Search for the cell housing the specified text and yield its (X, Y) center coordinate. 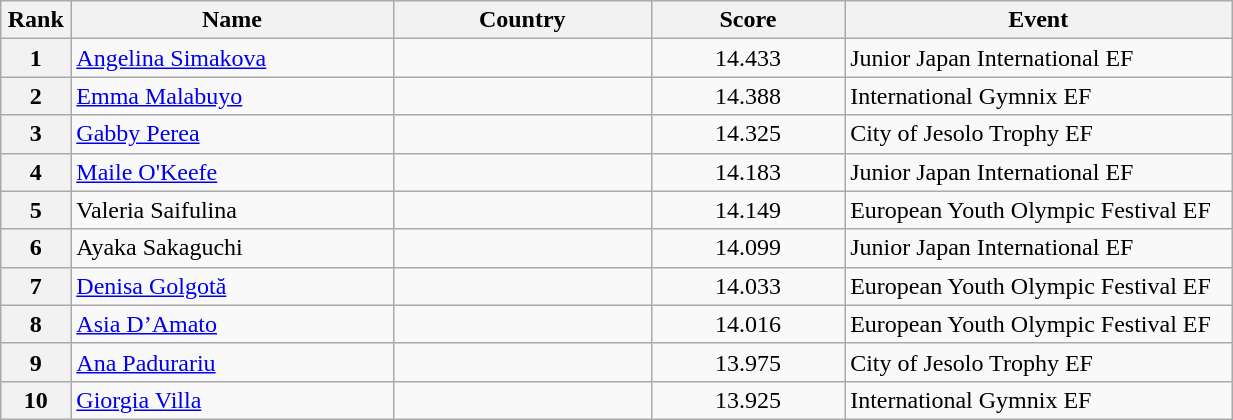
14.033 (748, 286)
Ayaka Sakaguchi (232, 248)
Name (232, 20)
14.325 (748, 134)
Country (522, 20)
10 (36, 400)
1 (36, 58)
Angelina Simakova (232, 58)
13.975 (748, 362)
14.183 (748, 172)
8 (36, 324)
7 (36, 286)
2 (36, 96)
4 (36, 172)
Score (748, 20)
14.099 (748, 248)
Event (1038, 20)
Gabby Perea (232, 134)
Maile O'Keefe (232, 172)
Rank (36, 20)
Denisa Golgotă (232, 286)
14.388 (748, 96)
14.149 (748, 210)
3 (36, 134)
Ana Padurariu (232, 362)
6 (36, 248)
14.016 (748, 324)
13.925 (748, 400)
Asia D’Amato (232, 324)
Emma Malabuyo (232, 96)
5 (36, 210)
14.433 (748, 58)
Giorgia Villa (232, 400)
Valeria Saifulina (232, 210)
9 (36, 362)
